Capture the cell that displays the provided text and extract its [x, y] central coordinate. 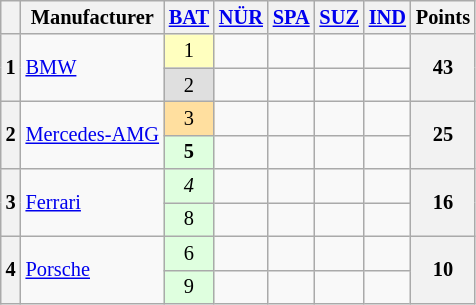
Porsche [92, 270]
6 [189, 253]
5 [189, 152]
43 [443, 68]
16 [443, 202]
Manufacturer [92, 17]
SPA [292, 17]
25 [443, 134]
9 [189, 287]
BMW [92, 68]
10 [443, 270]
Ferrari [92, 202]
SUZ [338, 17]
NÜR [241, 17]
IND [388, 17]
Mercedes-AMG [92, 134]
Points [443, 17]
BAT [189, 17]
8 [189, 219]
